Output the (x, y) coordinate of the center of the cell containing the given text.  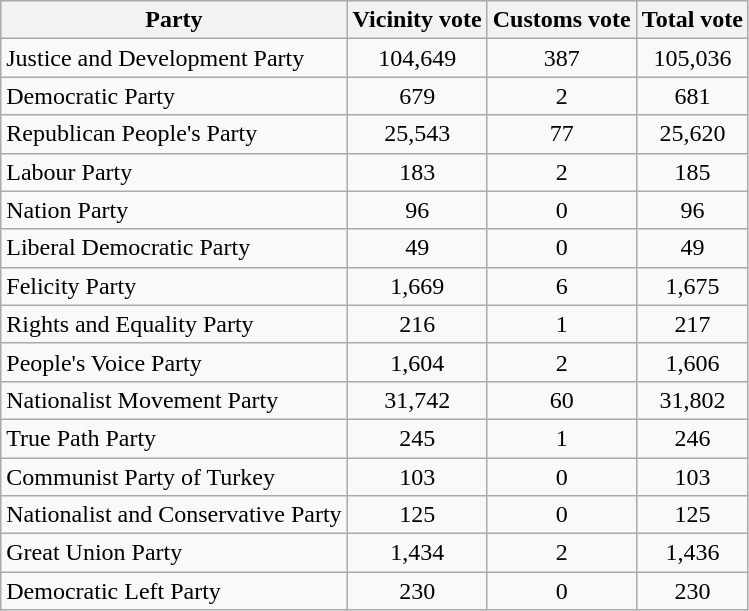
6 (562, 286)
105,036 (692, 58)
77 (562, 134)
Republican People's Party (174, 134)
People's Voice Party (174, 362)
Liberal Democratic Party (174, 248)
Democratic Left Party (174, 591)
1,675 (692, 286)
217 (692, 324)
True Path Party (174, 438)
1,604 (417, 362)
60 (562, 400)
387 (562, 58)
Nationalist and Conservative Party (174, 515)
1,436 (692, 553)
681 (692, 96)
246 (692, 438)
183 (417, 172)
31,802 (692, 400)
1,434 (417, 553)
Rights and Equality Party (174, 324)
245 (417, 438)
1,669 (417, 286)
25,543 (417, 134)
Nation Party (174, 210)
216 (417, 324)
185 (692, 172)
31,742 (417, 400)
Labour Party (174, 172)
Great Union Party (174, 553)
1,606 (692, 362)
25,620 (692, 134)
Total vote (692, 20)
Communist Party of Turkey (174, 477)
Customs vote (562, 20)
Justice and Development Party (174, 58)
679 (417, 96)
Democratic Party (174, 96)
Felicity Party (174, 286)
104,649 (417, 58)
Nationalist Movement Party (174, 400)
Vicinity vote (417, 20)
Party (174, 20)
